Output the (X, Y) coordinate of the center of the cell containing the given text.  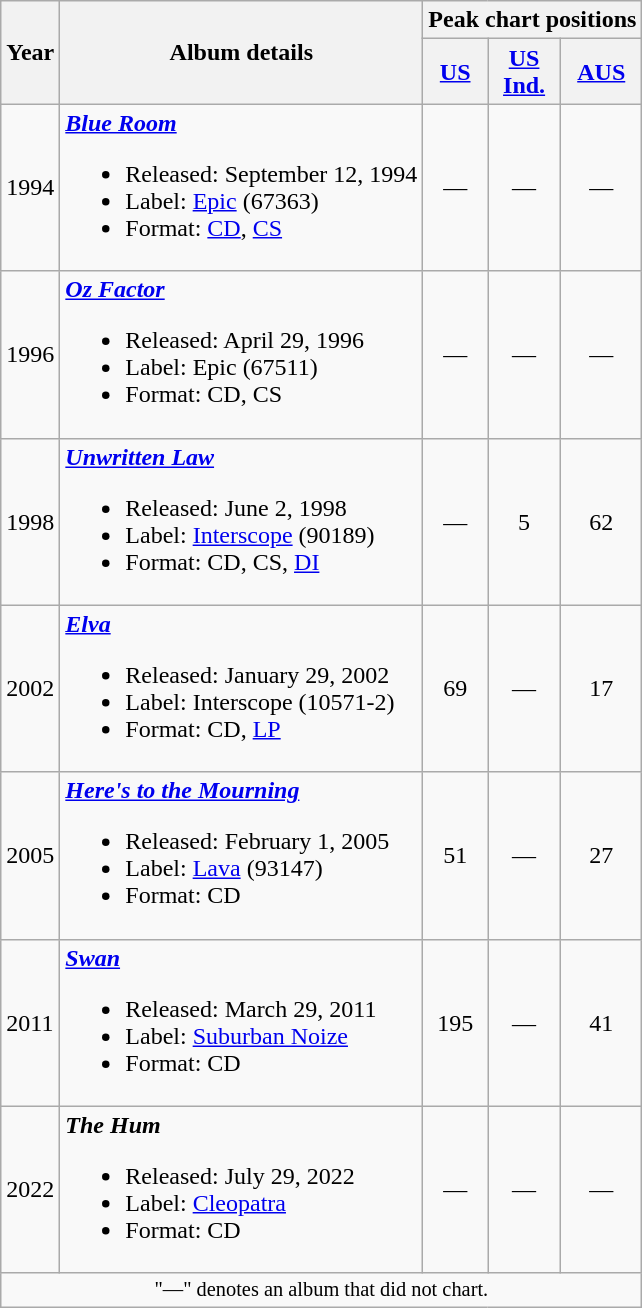
US (456, 72)
2005 (30, 856)
51 (456, 856)
"—" denotes an album that did not chart. (322, 1290)
USInd. (524, 72)
Here's to the MourningReleased: February 1, 2005Label: Lava (93147)Format: CD (242, 856)
1996 (30, 354)
1998 (30, 522)
27 (602, 856)
69 (456, 688)
ElvaReleased: January 29, 2002Label: Interscope (10571-2)Format: CD, LP (242, 688)
1994 (30, 188)
AUS (602, 72)
5 (524, 522)
Blue RoomReleased: September 12, 1994Label: Epic (67363)Format: CD, CS (242, 188)
2011 (30, 1022)
41 (602, 1022)
Oz FactorReleased: April 29, 1996Label: Epic (67511)Format: CD, CS (242, 354)
Peak chart positions (532, 20)
SwanReleased: March 29, 2011Label: Suburban NoizeFormat: CD (242, 1022)
17 (602, 688)
2002 (30, 688)
Year (30, 52)
The HumReleased: July 29, 2022Label: CleopatraFormat: CD (242, 1190)
2022 (30, 1190)
195 (456, 1022)
Album details (242, 52)
Unwritten LawReleased: June 2, 1998Label: Interscope (90189)Format: CD, CS, DI (242, 522)
62 (602, 522)
